Detect which cell encompasses the target text, then output its [x, y] center coordinate. 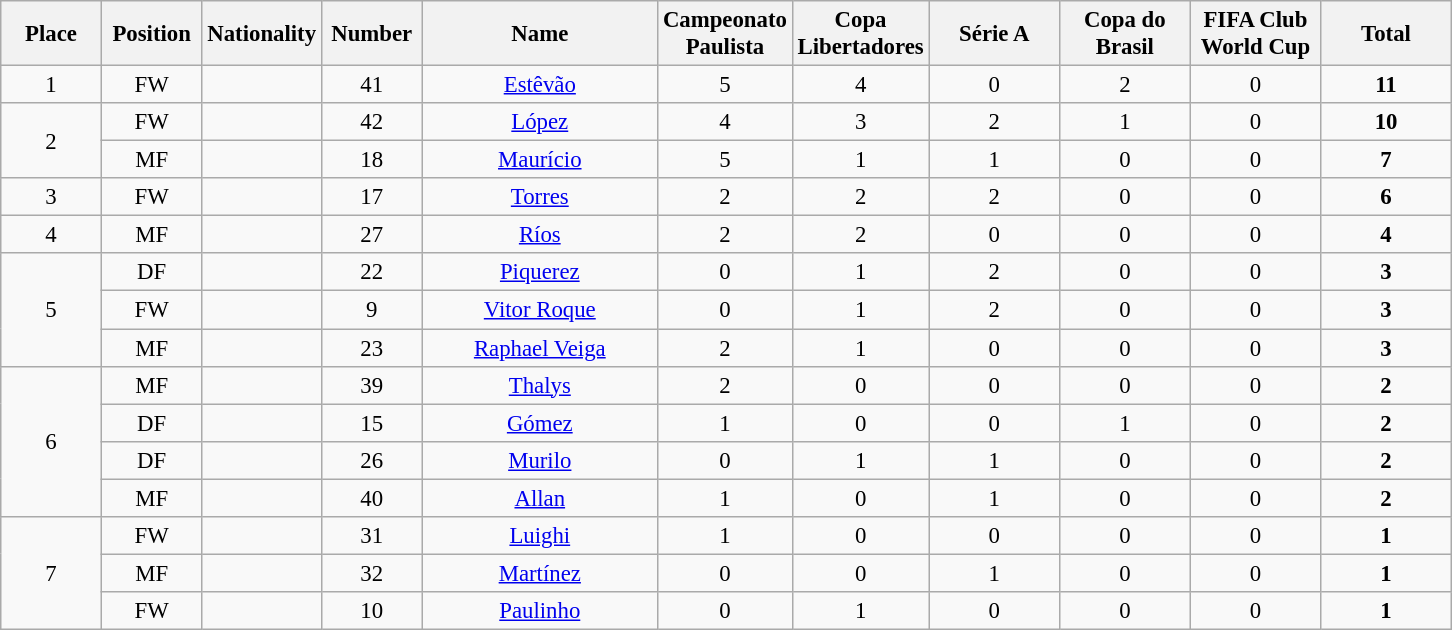
Allan [540, 498]
17 [372, 197]
FIFA Club World Cup [1256, 34]
Paulinho [540, 611]
41 [372, 85]
Copa Libertadores [860, 34]
Série A [994, 34]
Copa do Brasil [1126, 34]
11 [1386, 85]
Total [1386, 34]
Piquerez [540, 273]
Raphael Veiga [540, 348]
42 [372, 122]
Campeonato Paulista [726, 34]
Luighi [540, 536]
26 [372, 460]
Gómez [540, 423]
Nationality [262, 34]
Thalys [540, 385]
23 [372, 348]
Vitor Roque [540, 310]
18 [372, 160]
27 [372, 235]
Martínez [540, 573]
Number [372, 34]
López [540, 122]
31 [372, 536]
Ríos [540, 235]
Estêvão [540, 85]
Name [540, 34]
32 [372, 573]
Place [52, 34]
15 [372, 423]
39 [372, 385]
Maurício [540, 160]
22 [372, 273]
Murilo [540, 460]
Position [152, 34]
Torres [540, 197]
9 [372, 310]
40 [372, 498]
